Return (X, Y) of the center of cell containing provided text 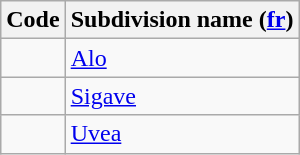
Subdivision name (fr) (182, 20)
Code (33, 20)
Alo (182, 58)
Sigave (182, 96)
Uvea (182, 134)
